Search for the cell housing the specified text and yield its (X, Y) center coordinate. 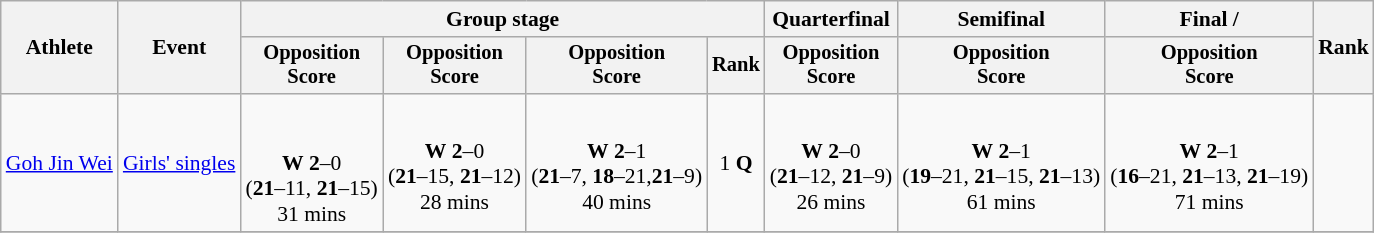
Girls' singles (180, 163)
Athlete (60, 48)
W 2–1(21–7, 18–21,21–9)40 mins (616, 163)
W 2–0(21–12, 21–9)26 mins (831, 163)
Group stage (502, 19)
1 Q (736, 163)
Quarterfinal (831, 19)
W 2–1(16–21, 21–13, 21–19)71 mins (1209, 163)
W 2–1(19–21, 21–15, 21–13)61 mins (1001, 163)
W 2–0(21–15, 21–12)28 mins (454, 163)
W 2–0(21–11, 21–15)31 mins (311, 163)
Final / (1209, 19)
Event (180, 48)
Semifinal (1001, 19)
Goh Jin Wei (60, 163)
